Output the [x, y] coordinate of the center of the cell containing the given text.  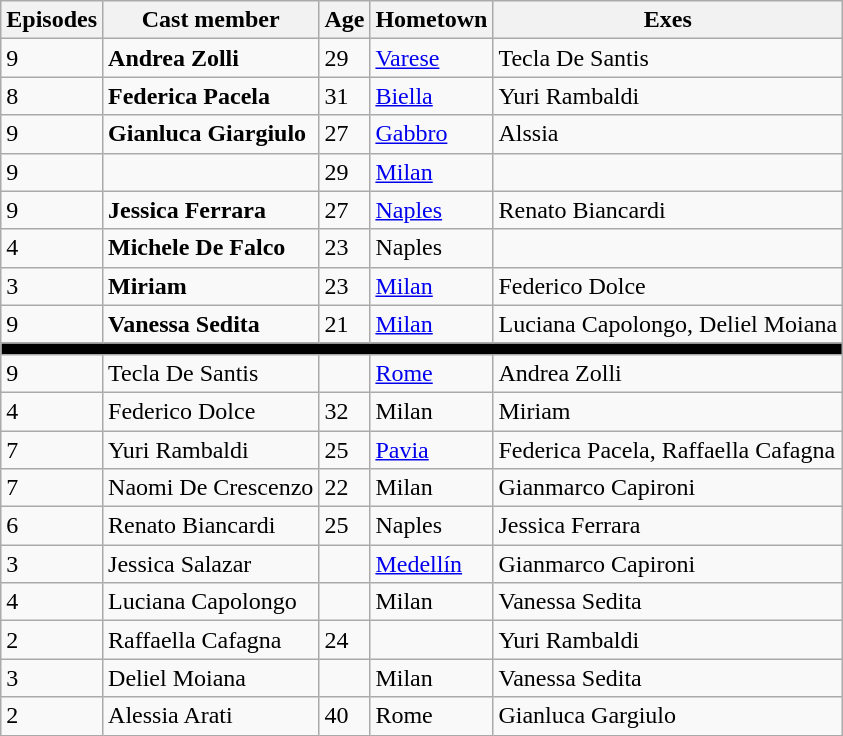
Luciana Capolongo [211, 602]
Luciana Capolongo, Deliel Moiana [668, 324]
Gianluca Giargiulo [211, 134]
Age [344, 20]
Raffaella Cafagna [211, 640]
Naomi De Crescenzo [211, 488]
Jessica Salazar [211, 564]
21 [344, 324]
Gabbro [432, 134]
22 [344, 488]
31 [344, 96]
Alessia Arati [211, 716]
Medellín [432, 564]
Federica Pacela, Raffaella Cafagna [668, 449]
Biella [432, 96]
Deliel Moiana [211, 678]
Gianluca Gargiulo [668, 716]
Hometown [432, 20]
24 [344, 640]
Episodes [52, 20]
8 [52, 96]
Cast member [211, 20]
Exes [668, 20]
40 [344, 716]
Alssia [668, 134]
Varese [432, 58]
32 [344, 411]
Michele De Falco [211, 248]
Federica Pacela [211, 96]
6 [52, 526]
Pavia [432, 449]
